Find where the given text appears and provide that cell's center as (X, Y) coordinate. 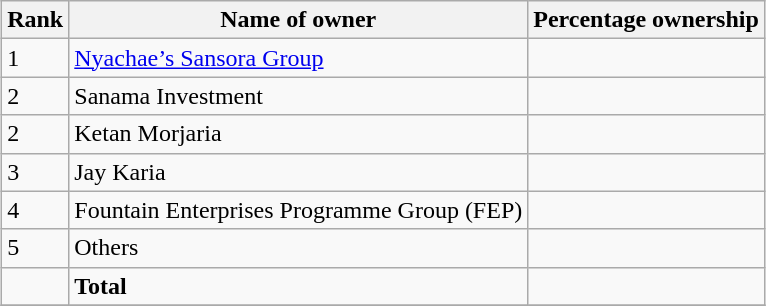
Rank (36, 20)
Total (298, 286)
Fountain Enterprises Programme Group (FEP) (298, 210)
Nyachae’s Sansora Group (298, 58)
Jay Karia (298, 172)
Percentage ownership (646, 20)
3 (36, 172)
Others (298, 248)
5 (36, 248)
Name of owner (298, 20)
Ketan Morjaria (298, 134)
4 (36, 210)
1 (36, 58)
Sanama Investment (298, 96)
